Scan for the cell matching the given text and deliver its [x, y] coordinate at center. 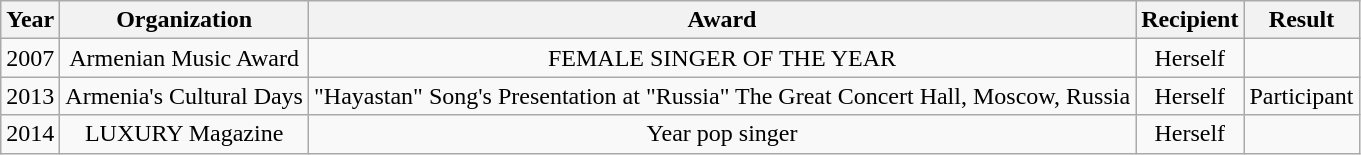
Year [30, 20]
2007 [30, 58]
FEMALE SINGER OF THE YEAR [722, 58]
Participant [1302, 96]
Year pop singer [722, 134]
Result [1302, 20]
Recipient [1190, 20]
Armenia's Cultural Days [184, 96]
2014 [30, 134]
LUXURY Magazine [184, 134]
Award [722, 20]
"Hayastan" Song's Presentation at "Russia" The Great Concert Hall, Moscow, Russia [722, 96]
Organization [184, 20]
Armenian Music Award [184, 58]
2013 [30, 96]
